Identify which cell holds the provided text, then report its [X, Y] central coordinate. 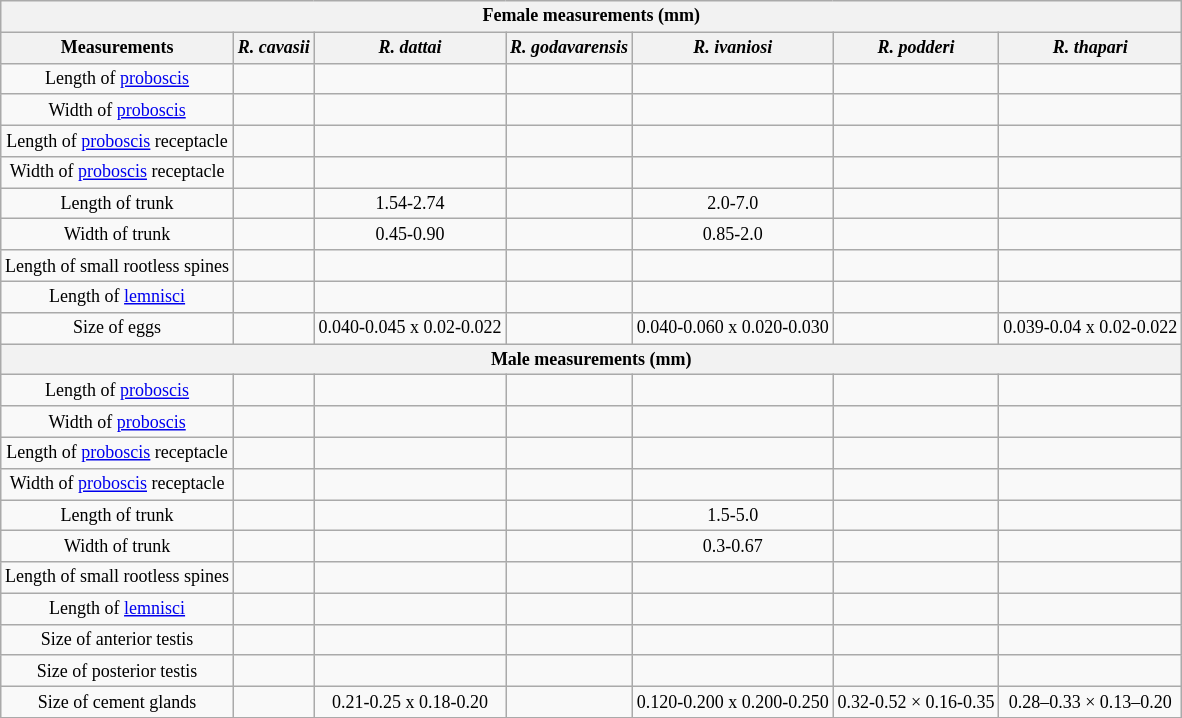
0.32-0.52 × 0.16-0.35 [916, 702]
R. podderi [916, 48]
0.28–0.33 × 0.13–0.20 [1090, 702]
0.039-0.04 x 0.02-0.022 [1090, 328]
R. dattai [410, 48]
1.5-5.0 [732, 516]
0.45-0.90 [410, 234]
2.0-7.0 [732, 204]
0.85-2.0 [732, 234]
Female measurements (mm) [592, 16]
R. thapari [1090, 48]
1.54-2.74 [410, 204]
0.120-0.200 x 0.200-0.250 [732, 702]
Size of posterior testis [118, 670]
0.040-0.060 x 0.020-0.030 [732, 328]
R. godavarensis [570, 48]
R. ivaniosi [732, 48]
Size of cement glands [118, 702]
Size of eggs [118, 328]
0.3-0.67 [732, 546]
0.21-0.25 x 0.18-0.20 [410, 702]
Size of anterior testis [118, 640]
Male measurements (mm) [592, 360]
R. cavasii [274, 48]
0.040-0.045 x 0.02-0.022 [410, 328]
Measurements [118, 48]
